Provide the (X, Y) coordinate of the cell's center where the given text is located.  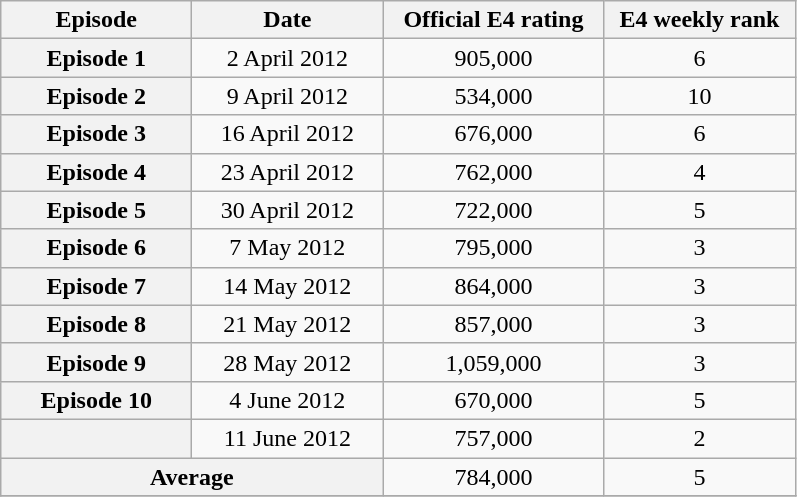
16 April 2012 (288, 134)
23 April 2012 (288, 172)
670,000 (494, 400)
905,000 (494, 58)
Episode 9 (96, 362)
676,000 (494, 134)
722,000 (494, 210)
784,000 (494, 477)
E4 weekly rank (700, 20)
Episode 10 (96, 400)
795,000 (494, 248)
Episode 7 (96, 286)
11 June 2012 (288, 438)
Episode 4 (96, 172)
4 (700, 172)
Episode 5 (96, 210)
Episode 8 (96, 324)
Date (288, 20)
857,000 (494, 324)
2 (700, 438)
Episode 3 (96, 134)
28 May 2012 (288, 362)
2 April 2012 (288, 58)
21 May 2012 (288, 324)
Average (192, 477)
4 June 2012 (288, 400)
Episode 6 (96, 248)
14 May 2012 (288, 286)
Episode 2 (96, 96)
757,000 (494, 438)
7 May 2012 (288, 248)
10 (700, 96)
1,059,000 (494, 362)
9 April 2012 (288, 96)
30 April 2012 (288, 210)
Episode (96, 20)
534,000 (494, 96)
Episode 1 (96, 58)
864,000 (494, 286)
762,000 (494, 172)
Official E4 rating (494, 20)
